Scan for the cell matching the given text and deliver its (x, y) coordinate at center. 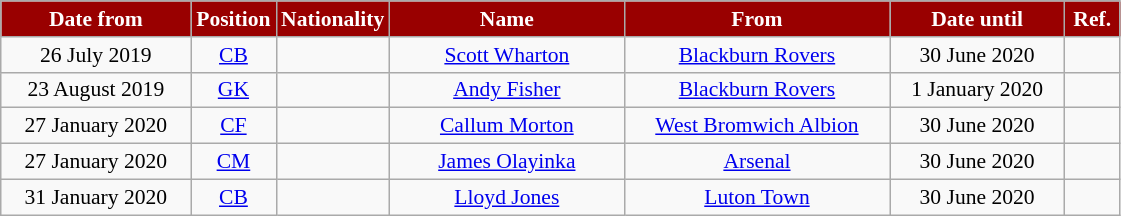
Nationality (332, 19)
23 August 2019 (96, 90)
CF (234, 126)
Date from (96, 19)
Andy Fisher (506, 90)
Scott Wharton (506, 55)
1 January 2020 (978, 90)
From (756, 19)
Arsenal (756, 162)
31 January 2020 (96, 197)
CM (234, 162)
West Bromwich Albion (756, 126)
Ref. (1092, 19)
James Olayinka (506, 162)
Lloyd Jones (506, 197)
Name (506, 19)
Luton Town (756, 197)
Position (234, 19)
Date until (978, 19)
26 July 2019 (96, 55)
GK (234, 90)
Callum Morton (506, 126)
